Determine the (X, Y) coordinate at the center of the cell enclosing the given text.  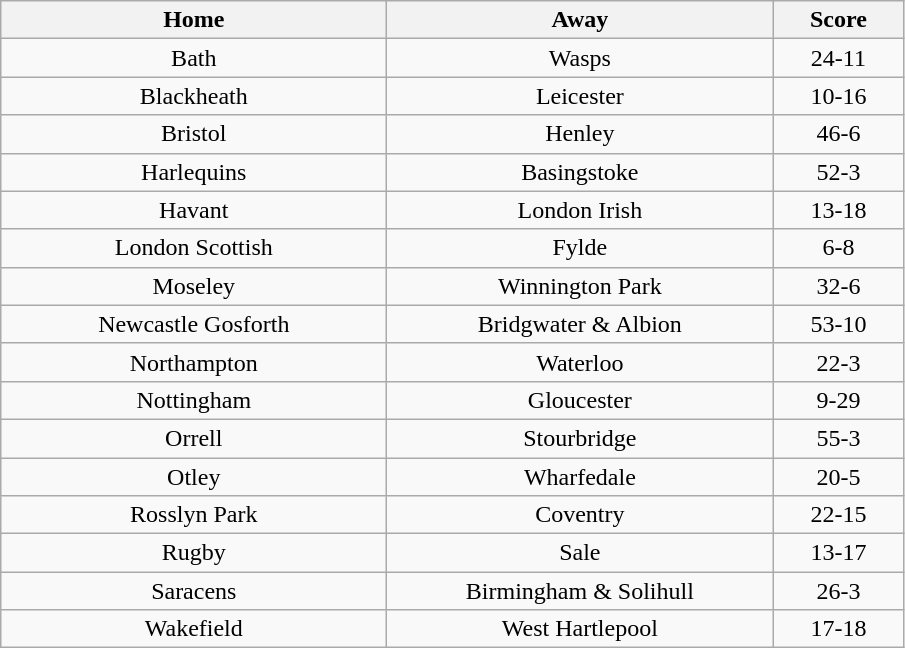
Stourbridge (580, 438)
24-11 (838, 58)
10-16 (838, 96)
55-3 (838, 438)
52-3 (838, 172)
Wakefield (194, 629)
Fylde (580, 248)
17-18 (838, 629)
Coventry (580, 515)
22-3 (838, 362)
London Scottish (194, 248)
20-5 (838, 477)
Basingstoke (580, 172)
26-3 (838, 591)
Nottingham (194, 400)
53-10 (838, 324)
Winnington Park (580, 286)
13-18 (838, 210)
Home (194, 20)
9-29 (838, 400)
West Hartlepool (580, 629)
Otley (194, 477)
Saracens (194, 591)
Blackheath (194, 96)
Score (838, 20)
Harlequins (194, 172)
Newcastle Gosforth (194, 324)
Birmingham & Solihull (580, 591)
Waterloo (580, 362)
London Irish (580, 210)
Gloucester (580, 400)
Bath (194, 58)
Henley (580, 134)
Northampton (194, 362)
Wasps (580, 58)
32-6 (838, 286)
Bristol (194, 134)
Bridgwater & Albion (580, 324)
Havant (194, 210)
Sale (580, 553)
Wharfedale (580, 477)
13-17 (838, 553)
46-6 (838, 134)
Rugby (194, 553)
6-8 (838, 248)
Leicester (580, 96)
Away (580, 20)
Rosslyn Park (194, 515)
Orrell (194, 438)
22-15 (838, 515)
Moseley (194, 286)
